Locate the cell with the specified text and output its [X, Y] center coordinate. 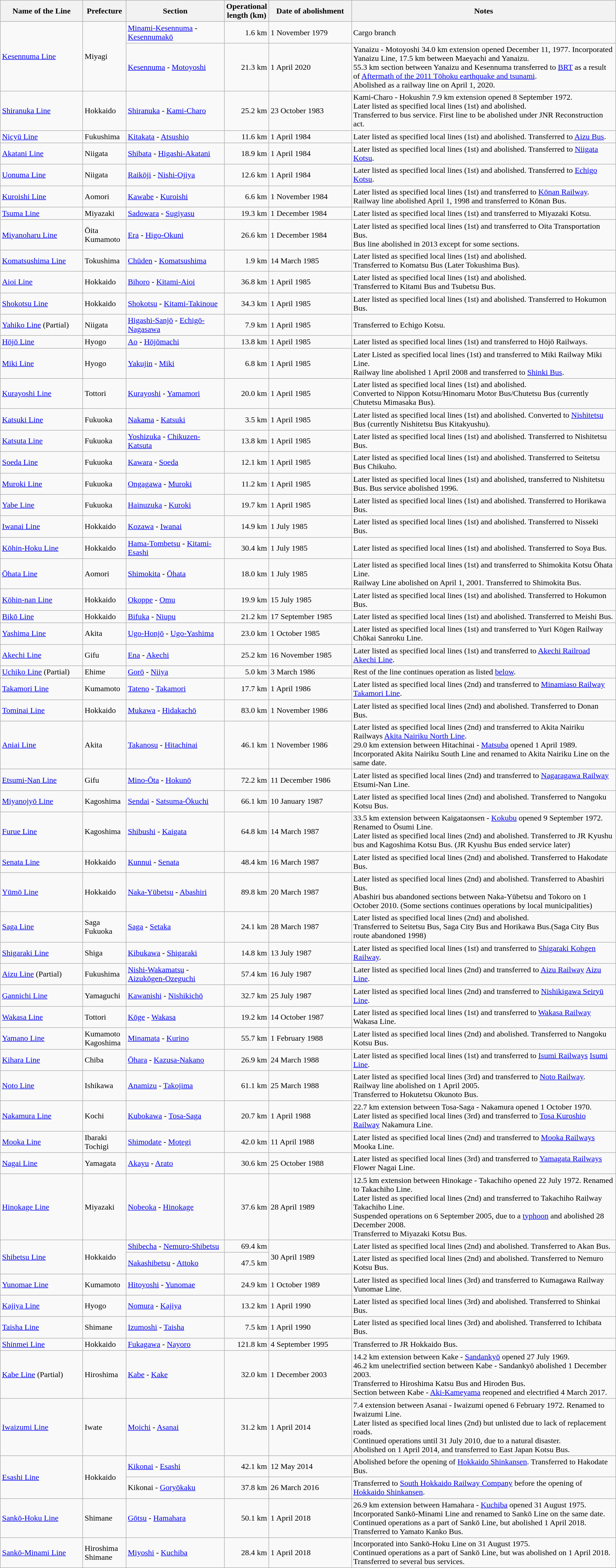
Ena - Akechi [175, 655]
14 October 1987 [310, 1017]
Prefecture [105, 11]
19.3 km [247, 213]
Notes [484, 11]
Miyagi [105, 57]
37.8 km [247, 1488]
Takamori Line [41, 689]
Senata Line [41, 862]
Kabe Line (Partial) [41, 1374]
23 October 1983 [310, 111]
Hitoyoshi - Yunomae [175, 1284]
Yakujin - Miki [175, 363]
Shibecha - Nemuro-Shibetsu [175, 1246]
Chiba [105, 1060]
7.9 km [247, 325]
30.6 km [247, 1163]
Moichi - Asanai [175, 1427]
Later listed as specified local lines (2nd) and transferred to Nagaragawa Railway Etsumi-Nan Line. [484, 780]
72.2 km [247, 780]
Kawanishi - Nishikichō [175, 995]
Shimokita - Ōhata [175, 574]
Tsuma Line [41, 213]
Later listed as specified local lines (3rd) and abolished. Transferred to Shinkai Bus. [484, 1306]
Shinmei Line [41, 1344]
89.8 km [247, 892]
Nagai Line [41, 1163]
48.4 km [247, 862]
1 November 1984 [310, 196]
46.1 km [247, 745]
Later listed as specified local lines (2nd) and abolished. Transferred to Hakodate Bus. [484, 862]
Later listed as specified local lines (1st) and abolished. Transferred to Echigo Kotsu. [484, 175]
61.1 km [247, 1086]
Transferred to Echigo Kotsu. [484, 325]
Hainuzuka - Kuroki [175, 505]
Kibukawa - Shigaraki [175, 953]
Later listed as specified local lines (3rd) and transferred to Yamagata Railways Flower Nagai Line. [484, 1163]
Mino-Ōta - Hokunō [175, 780]
Ōhata Line [41, 574]
Shibetsu Line [41, 1257]
SagaFukuoka [105, 927]
21.2 km [247, 616]
Later listed as specified local lines (1st) and transferred to Hōjō Railways. [484, 342]
5.0 km [247, 672]
Okoppe - Omu [175, 600]
Takanosu - Hitachinai [175, 745]
12.1 km [247, 462]
Shiranuka Line [41, 111]
Ugo-Honjō - Ugo-Yashima [175, 633]
1 October 1989 [310, 1284]
47.5 km [247, 1263]
Naka-Yūbetsu - Abashiri [175, 892]
Yamaguchi [105, 995]
Gannichi Line [41, 995]
Later listed as specified local lines (2nd) and transferred to Nishikigawa Seiryū Line. [484, 995]
Shibushi - Kaigata [175, 831]
24.9 km [247, 1284]
Later listed as specified local lines (1st) and abolished. Transferred to Soya Bus. [484, 548]
Fukagawa - Nayoro [175, 1344]
42.1 km [247, 1466]
30.4 km [247, 548]
1 October 1985 [310, 633]
11 April 1988 [310, 1142]
16 November 1985 [310, 655]
69.4 km [247, 1246]
Later listed as specified local lines (3rd) and transferred to Kumagawa Railway Yunomae Line. [484, 1284]
Later listed as specified local lines (2nd) and transferred to Mooka Railways Mooka Line. [484, 1142]
Nakashibetsu - Attoko [175, 1263]
Later listed as specified local lines (1st) and abolished, transferred to Nishitetsu Bus. Bus service abolished 1996. [484, 484]
6.8 km [247, 363]
Yabe Line [41, 505]
Minami-Kesennuma - Kesennumakō [175, 32]
Saga Line [41, 927]
Later listed as specified local lines (1st) and transferred to Kōnan Railway.Railway line abolished April 1, 1998 and transferred to Kōnan Bus. [484, 196]
Later listed as specified local lines (1st) and abolished. Converted to Nishitetsu Bus (currently Nishitetsu Bus Kitakyushu). [484, 419]
Section [175, 11]
Iwanai Line [41, 527]
Later listed as specified local lines (1st) and transferred to Akechi Railroad Akechi Line. [484, 655]
Sankō-Minami Line [41, 1553]
Nicyū Line [41, 137]
Yashima Line [41, 633]
28 April 1989 [310, 1207]
19.7 km [247, 505]
21.3 km [247, 67]
Esashi Line [41, 1477]
Later listed as specified local lines (1st) and transferred to Shigaraki Kohgen Railway. [484, 953]
37.6 km [247, 1207]
10 January 1987 [310, 801]
7.5 km [247, 1327]
Komatsushima Line [41, 261]
Yamano Line [41, 1038]
Gorō - Niiya [175, 672]
Later listed as specified local lines (1st) and transferred to Wakasa Railway Wakasa Line. [484, 1017]
1.9 km [247, 261]
Later listed as specified local lines (1st) and abolished.Transferred to Komatsu Bus (Later Tokushima Bus). [484, 261]
11 December 1986 [310, 780]
Mukawa - Hidakachō [175, 710]
Hōjō Line [41, 342]
26 March 2016 [310, 1488]
Hama-Tombetsu - Kitami-Esashi [175, 548]
1.6 km [247, 32]
Kabe - Kake [175, 1374]
Gōtsu - Hamahara [175, 1518]
Kajiya Line [41, 1306]
1 April 1988 [310, 1116]
31.2 km [247, 1427]
Uonuma Line [41, 175]
25 July 1987 [310, 995]
20 March 1987 [310, 892]
ŌitaKumamoto [105, 235]
Kikonai - Goryōkaku [175, 1488]
Saga - Setaka [175, 927]
IbarakiTochigi [105, 1142]
Later listed as specified local lines (1st) and abolished. Transferred to Meishi Bus. [484, 616]
18.9 km [247, 153]
42.0 km [247, 1142]
36.8 km [247, 282]
Name of the Line [41, 11]
12.6 km [247, 175]
Taisha Line [41, 1327]
Hinokage Line [41, 1207]
KumamotoKagoshima [105, 1038]
Kesennuma Line [41, 57]
Later listed as specified local lines (2nd) and abolished. Transferred to Nemuro Kotsu Bus. [484, 1263]
Later listed as specified local lines (2nd) and abolished. Transferred to Akan Bus. [484, 1246]
13 July 1987 [310, 953]
Abolished before the opening of Hokkaido Shinkansen. Transferred to Hakodate Bus. [484, 1466]
Kihara Line [41, 1060]
Later listed as specified local lines (1st) and abolished. Transferred to Horikawa Bus. [484, 505]
18.0 km [247, 574]
Kōhin-Hoku Line [41, 548]
Raikōji - Nishi-Ojiya [175, 175]
26.6 km [247, 235]
24.1 km [247, 927]
Izumoshi - Taisha [175, 1327]
34.3 km [247, 303]
17 September 1985 [310, 616]
Ishikawa [105, 1086]
Shibata - Higashi-Akatani [175, 153]
Yunomae Line [41, 1284]
12 May 2014 [310, 1466]
Later listed as specified local lines (3rd) and abolished. Transferred to Ichibata Bus. [484, 1327]
Yamagata [105, 1163]
Aizu Line (Partial) [41, 974]
Aniai Line [41, 745]
64.8 km [247, 831]
Shokotsu - Kitami-Takinoue [175, 303]
55.7 km [247, 1038]
Nakama - Katsuki [175, 419]
Later listed as specified local lines (1st) and abolished. Transferred to Nisseki Bus. [484, 527]
1 November 1979 [310, 32]
Kozawa - Iwanai [175, 527]
13.2 km [247, 1306]
16 July 1987 [310, 974]
Muroki Line [41, 484]
Minamata - Kurino [175, 1038]
20.7 km [247, 1116]
Tokushima [105, 261]
1 April 2020 [310, 67]
Kawabe - Kuroishi [175, 196]
16 March 1987 [310, 862]
Later listed as specified local lines (1st) and transferred to Miyazaki Kotsu. [484, 213]
Kōge - Wakasa [175, 1017]
Yūmō Line [41, 892]
Later listed as specified local lines (1st) and transferred to Yuri Kōgen Railway Chōkai Sanroku Line. [484, 633]
1 December 2003 [310, 1374]
Tateno - Takamori [175, 689]
28.4 km [247, 1553]
Iwate [105, 1427]
Kubokawa - Tosa-Saga [175, 1116]
6.6 km [247, 196]
Yoshizuka - Chikuzen-Katsuta [175, 441]
11.6 km [247, 137]
Rest of the line continues operation as listed below. [484, 672]
50.1 km [247, 1518]
Mooka Line [41, 1142]
Anamizu - Takojima [175, 1086]
121.8 km [247, 1344]
17.7 km [247, 689]
15 July 1985 [310, 600]
Era - Higo-Okuni [175, 235]
Hiroshima [105, 1374]
Bifuka - Niupu [175, 616]
Akayu - Arato [175, 1163]
Date of abolishment [310, 11]
Shokotsu Line [41, 303]
4 September 1995 [310, 1344]
Miyanoharu Line [41, 235]
Aioi Line [41, 282]
3 March 1986 [310, 672]
14 March 1985 [310, 261]
Bikō Line [41, 616]
Later listed as specified local lines (1st) and abolished. Transferred to Niigata Kotsu. [484, 153]
Furue Line [41, 831]
Bihoro - Kitami-Aioi [175, 282]
30 April 1989 [310, 1257]
19.9 km [247, 600]
66.1 km [247, 801]
Kuroishi Line [41, 196]
Soeda Line [41, 462]
Later listed as specified local lines (1st) and transferred to Isumi Railways Isumi Line. [484, 1060]
Kawara - Soeda [175, 462]
Kōhin-nan Line [41, 600]
83.0 km [247, 710]
Kurayoshi - Yamamori [175, 394]
Hiroshima Shimane [105, 1553]
Later listed as specified local lines (1st) and transferred to Oita Transportation Bus.Bus line abolished in 2013 except for some sections. [484, 235]
Ao - Hōjōmachi [175, 342]
Miki Line [41, 363]
Sadowara - Sugiyasu [175, 213]
Akatani Line [41, 153]
Transferred to JR Hokkaido Bus. [484, 1344]
Shigaraki Line [41, 953]
Miyoshi - Kuchiba [175, 1553]
Later listed as specified local lines (1st) and abolished. Transferred to Seitetsu Bus Chikuho. [484, 462]
14.8 km [247, 953]
Kesennuma - Motoyoshi [175, 67]
32.0 km [247, 1374]
Later listed as specified local lines (1st) and abolished.Transferred to Kitami Bus and Tsubetsu Bus. [484, 282]
Shiranuka - Kami-Charo [175, 111]
Kochi [105, 1116]
28 March 1987 [310, 927]
26.9 km [247, 1060]
Ehime [105, 672]
24 March 1988 [310, 1060]
Kikonai - Esashi [175, 1466]
Later listed as specified local lines (2nd) and abolished. Transferred to Donan Bus. [484, 710]
Iwaizumi Line [41, 1427]
Kurayoshi Line [41, 394]
Etsumi-Nan Line [41, 780]
Yahiko Line (Partial) [41, 325]
Kitakata - Atsushio [175, 137]
1 February 1988 [310, 1038]
Cargo branch [484, 32]
Transferred to South Hokkaido Railway Company before the opening of Hokkaido Shinkansen. [484, 1488]
Shiga [105, 953]
Kunnui - Senata [175, 862]
Katsuki Line [41, 419]
25 March 1988 [310, 1086]
Operational length (km) [247, 11]
Sendai - Satsuma-Ōkuchi [175, 801]
19.2 km [247, 1017]
Shimodate - Motegi [175, 1142]
Nakamura Line [41, 1116]
Uchiko Line (Partial) [41, 672]
11.2 km [247, 484]
14.9 km [247, 527]
3.5 km [247, 419]
Later listed as specified local lines (2nd) and transferred to Aizu Railway Aizu Line. [484, 974]
Miyanojyō Line [41, 801]
1 April 2014 [310, 1427]
Later listed as specified local lines (1st) and abolished. Transferred to Nishitetsu Bus. [484, 441]
14 March 1987 [310, 831]
Later listed as specified local lines (1st) and abolished. Transferred to Aizu Bus. [484, 137]
Later listed as specified local lines (2nd) and transferred to Minamiaso Railway Takamori Line. [484, 689]
Nobeoka - Hinokage [175, 1207]
Akechi Line [41, 655]
Tominai Line [41, 710]
Nishi-Wakamatsu - Aizukōgen-Ozeguchi [175, 974]
Higashi-Sanjō - Echigō-Nagasawa [175, 325]
1 April 1986 [310, 689]
Katsuta Line [41, 441]
23.0 km [247, 633]
32.7 km [247, 995]
Ōhara - Kazusa-Nakano [175, 1060]
Nomura - Kajiya [175, 1306]
Wakasa Line [41, 1017]
Sankō-Hoku Line [41, 1518]
20.0 km [247, 394]
25 October 1988 [310, 1163]
57.4 km [247, 974]
Noto Line [41, 1086]
Chūden - Komatsushima [175, 261]
Ongagawa - Muroki [175, 484]
